For the text-containing cell, return its midpoint in [x, y] coordinate format. 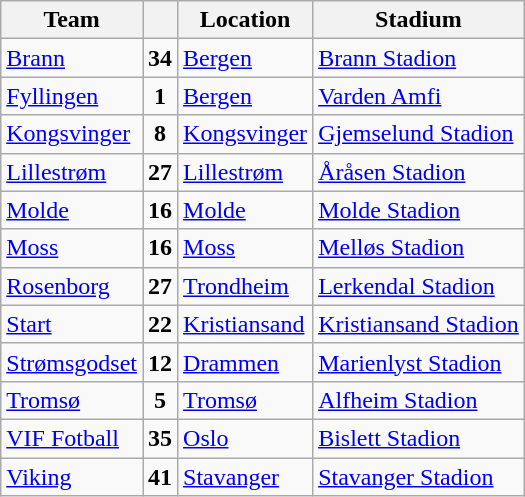
Molde Stadion [419, 210]
Kristiansand Stadion [419, 324]
Kristiansand [246, 324]
Strømsgodset [72, 362]
Trondheim [246, 286]
Alfheim Stadion [419, 400]
Fyllingen [72, 96]
Location [246, 20]
Stadium [419, 20]
Varden Amfi [419, 96]
Oslo [246, 438]
Viking [72, 477]
Drammen [246, 362]
Team [72, 20]
35 [160, 438]
VIF Fotball [72, 438]
Rosenborg [72, 286]
Brann Stadion [419, 58]
Bislett Stadion [419, 438]
8 [160, 134]
5 [160, 400]
Stavanger [246, 477]
Marienlyst Stadion [419, 362]
1 [160, 96]
Start [72, 324]
Melløs Stadion [419, 248]
34 [160, 58]
Åråsen Stadion [419, 172]
12 [160, 362]
22 [160, 324]
Lerkendal Stadion [419, 286]
Gjemselund Stadion [419, 134]
Brann [72, 58]
41 [160, 477]
Stavanger Stadion [419, 477]
